Provide the (X, Y) coordinate of the cell's center where the given text is located.  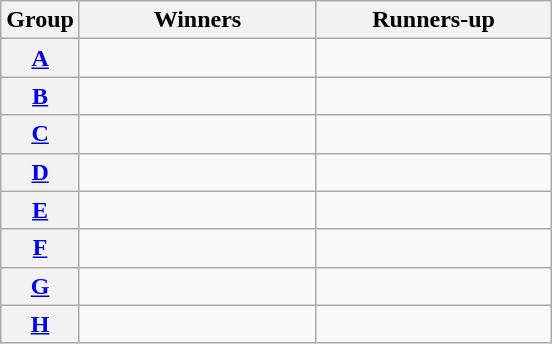
Winners (197, 20)
D (40, 172)
Group (40, 20)
A (40, 58)
E (40, 210)
F (40, 248)
H (40, 324)
G (40, 286)
Runners-up (433, 20)
B (40, 96)
C (40, 134)
